Return [X, Y] of the center of cell containing provided text 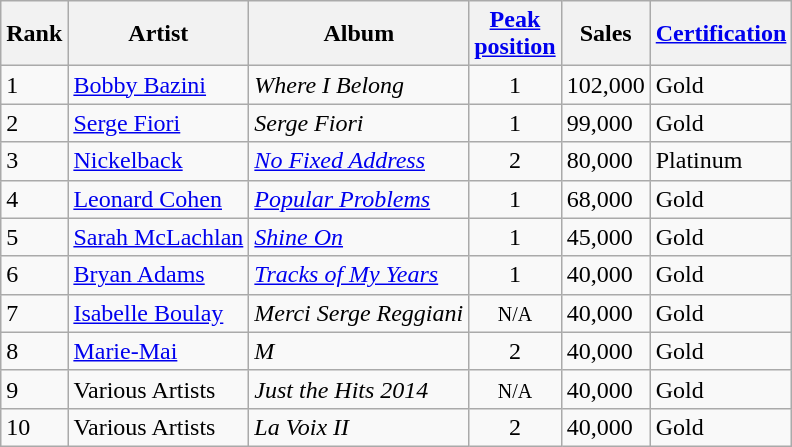
Merci Serge Reggiani [359, 313]
4 [34, 199]
9 [34, 389]
Bryan Adams [158, 275]
80,000 [606, 161]
8 [34, 351]
Album [359, 34]
Certification [721, 34]
Leonard Cohen [158, 199]
3 [34, 161]
Artist [158, 34]
45,000 [606, 237]
M [359, 351]
Sales [606, 34]
Marie-Mai [158, 351]
Rank [34, 34]
Nickelback [158, 161]
102,000 [606, 85]
10 [34, 427]
5 [34, 237]
99,000 [606, 123]
Platinum [721, 161]
68,000 [606, 199]
Tracks of My Years [359, 275]
7 [34, 313]
Just the Hits 2014 [359, 389]
Bobby Bazini [158, 85]
Sarah McLachlan [158, 237]
La Voix II [359, 427]
Isabelle Boulay [158, 313]
Where I Belong [359, 85]
6 [34, 275]
Peakposition [515, 34]
No Fixed Address [359, 161]
Popular Problems [359, 199]
Shine On [359, 237]
